Locate the cell with the specified text and output its (X, Y) center coordinate. 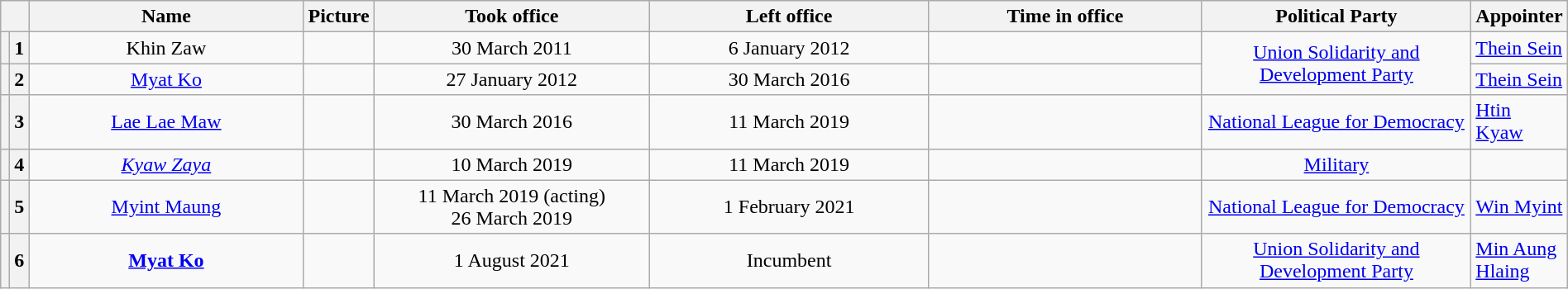
Min Aung Hlaing (1519, 261)
3 (20, 122)
Time in office (1065, 17)
2 (20, 79)
Left office (789, 17)
Political Party (1336, 17)
Kyaw Zaya (166, 164)
Name (166, 17)
4 (20, 164)
Incumbent (789, 261)
Htin Kyaw (1519, 122)
Picture (339, 17)
Win Myint (1519, 206)
6 January 2012 (789, 48)
Took office (511, 17)
6 (20, 261)
1 August 2021 (511, 261)
Appointer (1519, 17)
1 February 2021 (789, 206)
1 (20, 48)
Lae Lae Maw (166, 122)
30 March 2011 (511, 48)
Military (1336, 164)
Khin Zaw (166, 48)
11 March 2019 (acting) 26 March 2019 (511, 206)
5 (20, 206)
10 March 2019 (511, 164)
27 January 2012 (511, 79)
Myint Maung (166, 206)
